Detect which cell encompasses the target text, then output its (X, Y) center coordinate. 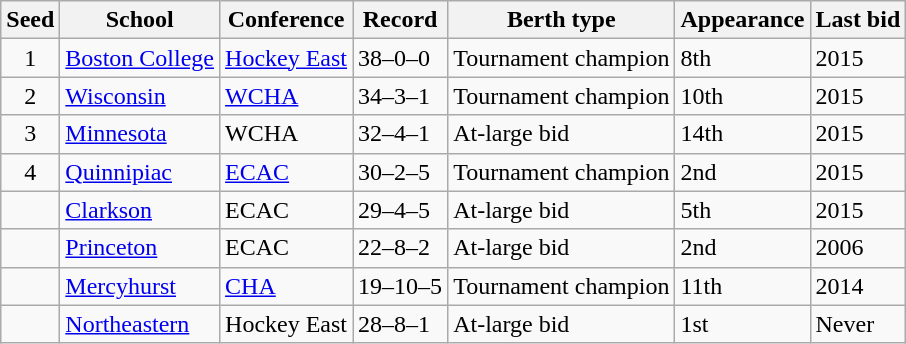
4 (30, 172)
29–4–5 (400, 210)
Northeastern (140, 324)
Seed (30, 20)
11th (742, 286)
Wisconsin (140, 96)
28–8–1 (400, 324)
2006 (858, 248)
Appearance (742, 20)
5th (742, 210)
CHA (286, 286)
14th (742, 134)
2 (30, 96)
Never (858, 324)
8th (742, 58)
22–8–2 (400, 248)
1st (742, 324)
Mercyhurst (140, 286)
34–3–1 (400, 96)
Conference (286, 20)
32–4–1 (400, 134)
Record (400, 20)
1 (30, 58)
38–0–0 (400, 58)
3 (30, 134)
Berth type (562, 20)
Boston College (140, 58)
Minnesota (140, 134)
30–2–5 (400, 172)
19–10–5 (400, 286)
Last bid (858, 20)
Clarkson (140, 210)
Quinnipiac (140, 172)
2014 (858, 286)
School (140, 20)
10th (742, 96)
Princeton (140, 248)
